Locate the cell with the specified text and output its (X, Y) center coordinate. 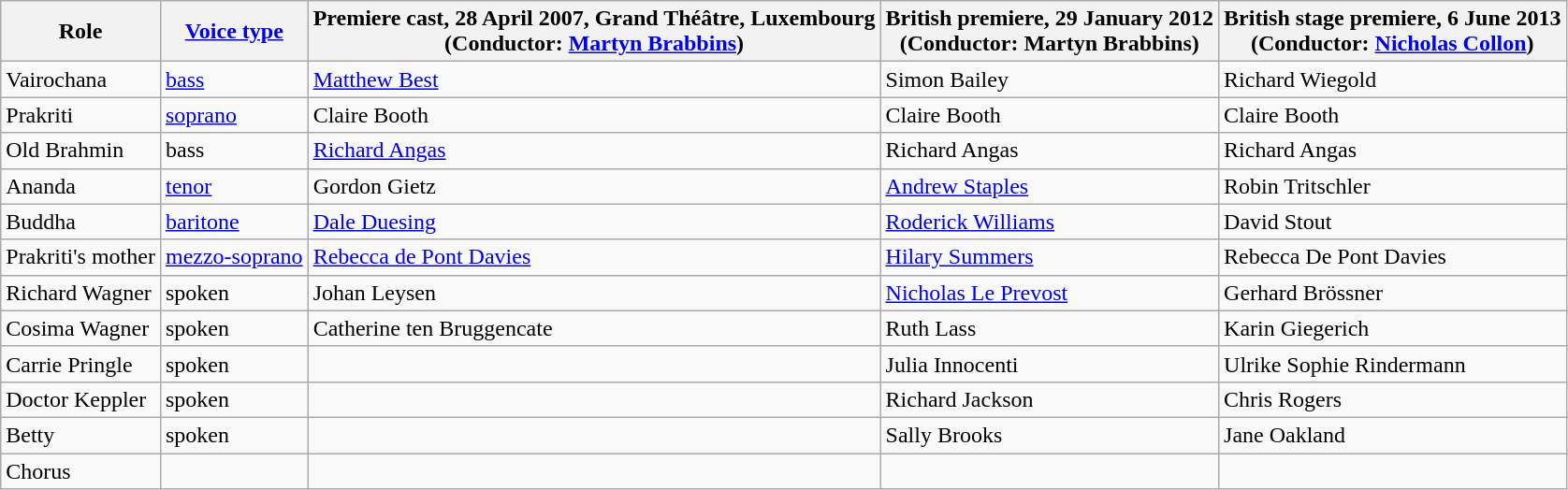
Gerhard Brössner (1392, 293)
Gordon Gietz (594, 186)
Doctor Keppler (80, 399)
Chorus (80, 470)
Dale Duesing (594, 222)
Cosima Wagner (80, 328)
British premiere, 29 January 2012(Conductor: Martyn Brabbins) (1050, 32)
British stage premiere, 6 June 2013(Conductor: Nicholas Collon) (1392, 32)
Johan Leysen (594, 293)
Matthew Best (594, 79)
Prakriti (80, 115)
Catherine ten Bruggencate (594, 328)
mezzo-soprano (234, 257)
Rebecca De Pont Davies (1392, 257)
Rebecca de Pont Davies (594, 257)
Chris Rogers (1392, 399)
Andrew Staples (1050, 186)
Richard Wagner (80, 293)
Julia Innocenti (1050, 364)
Nicholas Le Prevost (1050, 293)
Hilary Summers (1050, 257)
Carrie Pringle (80, 364)
Role (80, 32)
Karin Giegerich (1392, 328)
Prakriti's mother (80, 257)
Sally Brooks (1050, 435)
Richard Wiegold (1392, 79)
Roderick Williams (1050, 222)
Vairochana (80, 79)
baritone (234, 222)
Jane Oakland (1392, 435)
Ruth Lass (1050, 328)
David Stout (1392, 222)
Richard Jackson (1050, 399)
Betty (80, 435)
soprano (234, 115)
Buddha (80, 222)
Ulrike Sophie Rindermann (1392, 364)
tenor (234, 186)
Voice type (234, 32)
Old Brahmin (80, 151)
Premiere cast, 28 April 2007, Grand Théâtre, Luxembourg(Conductor: Martyn Brabbins) (594, 32)
Simon Bailey (1050, 79)
Robin Tritschler (1392, 186)
Ananda (80, 186)
